For the text-containing cell, return its midpoint in (x, y) coordinate format. 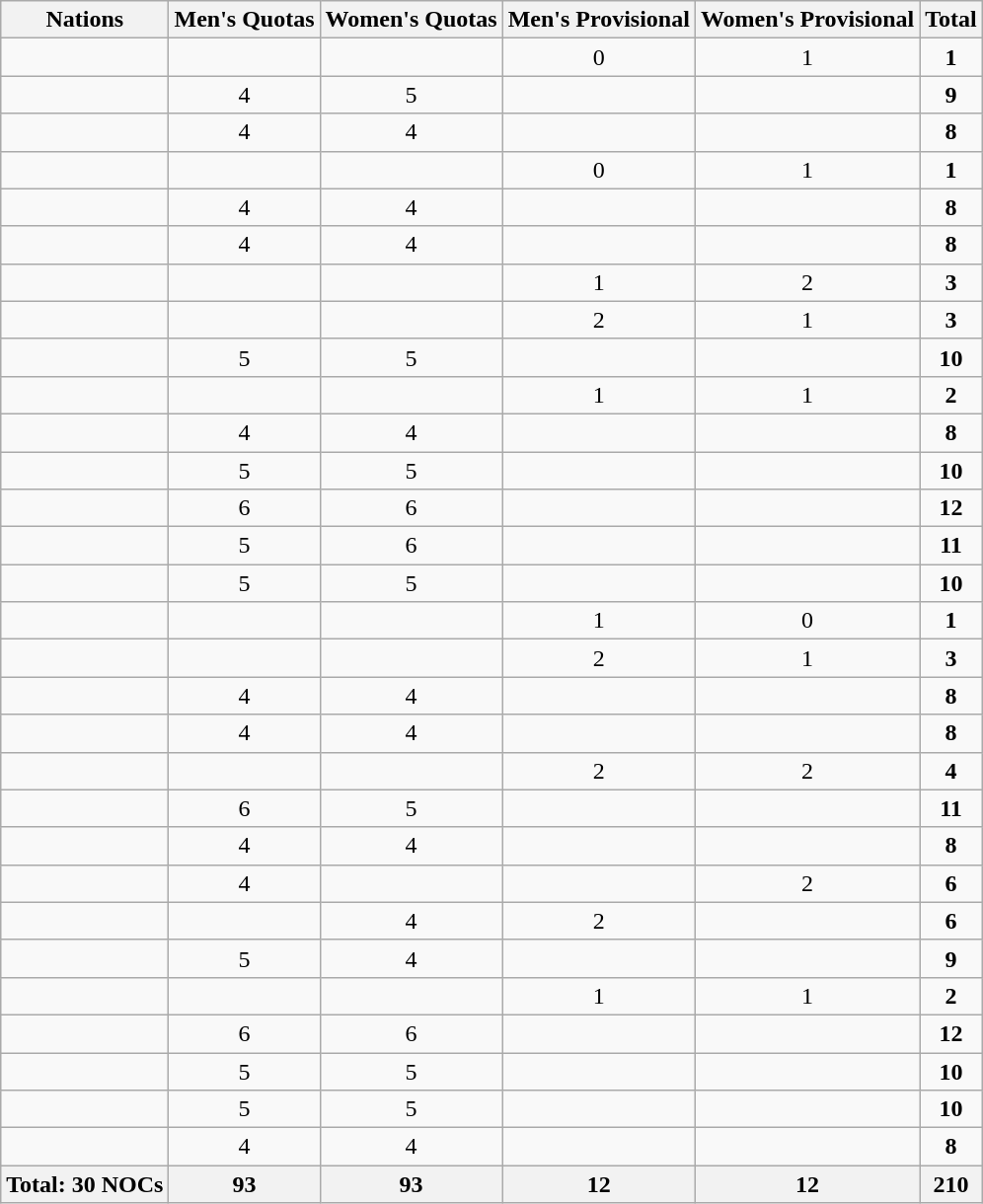
Men's Quotas (245, 20)
Men's Provisional (598, 20)
Women's Provisional (807, 20)
210 (951, 1184)
Total (951, 20)
Total: 30 NOCs (85, 1184)
Women's Quotas (411, 20)
Nations (85, 20)
